Return the [X, Y] coordinate for the center point of the cell that contains the specified text.  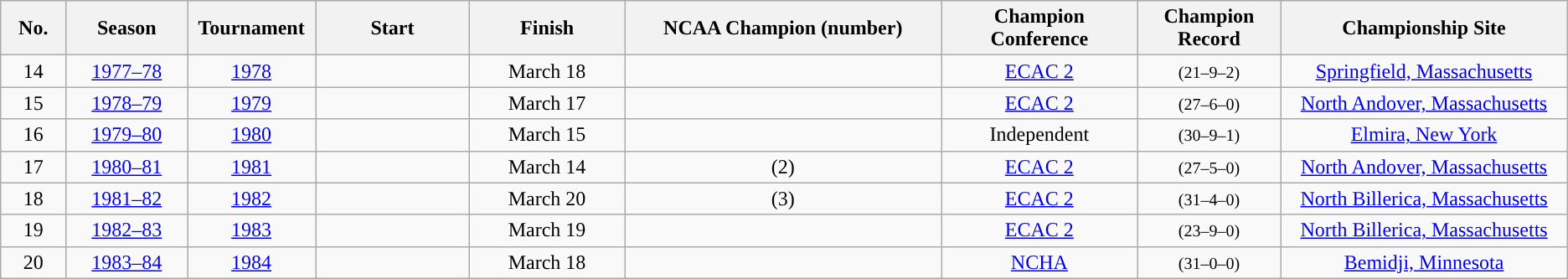
(2) [783, 167]
Championship Site [1424, 28]
1977–78 [127, 71]
(23–9–0) [1210, 230]
1980–81 [127, 167]
Start [392, 28]
Season [127, 28]
March 15 [546, 135]
1984 [251, 262]
NCAA Champion (number) [783, 28]
(30–9–1) [1210, 135]
March 19 [546, 230]
19 [34, 230]
16 [34, 135]
(27–5–0) [1210, 167]
(27–6–0) [1210, 103]
Independent [1039, 135]
1982 [251, 199]
20 [34, 262]
Springfield, Massachusetts [1424, 71]
March 17 [546, 103]
(21–9–2) [1210, 71]
14 [34, 71]
Elmira, New York [1424, 135]
15 [34, 103]
1978 [251, 71]
ChampionConference [1039, 28]
ChampionRecord [1210, 28]
Finish [546, 28]
1983 [251, 230]
1983–84 [127, 262]
1978–79 [127, 103]
1981 [251, 167]
March 14 [546, 167]
NCHA [1039, 262]
No. [34, 28]
17 [34, 167]
(3) [783, 199]
March 20 [546, 199]
Tournament [251, 28]
1979 [251, 103]
Bemidji, Minnesota [1424, 262]
1980 [251, 135]
(31–4–0) [1210, 199]
1982–83 [127, 230]
1981–82 [127, 199]
1979–80 [127, 135]
(31–0–0) [1210, 262]
18 [34, 199]
